Detect which cell encompasses the target text, then output its [X, Y] center coordinate. 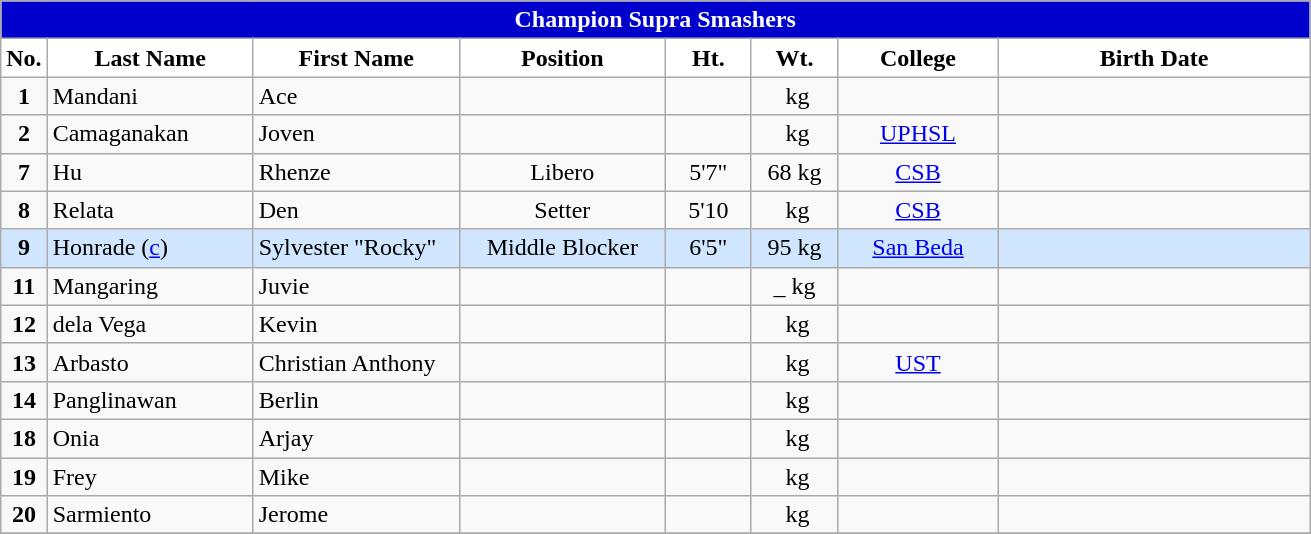
9 [24, 248]
68 kg [794, 172]
Last Name [150, 58]
Birth Date [1154, 58]
14 [24, 400]
Frey [150, 477]
Wt. [794, 58]
Arjay [356, 438]
Position [562, 58]
Kevin [356, 324]
Juvie [356, 286]
13 [24, 362]
UST [918, 362]
Sylvester "Rocky" [356, 248]
Mangaring [150, 286]
Berlin [356, 400]
Mike [356, 477]
San Beda [918, 248]
Rhenze [356, 172]
Hu [150, 172]
8 [24, 210]
Panglinawan [150, 400]
Middle Blocker [562, 248]
dela Vega [150, 324]
18 [24, 438]
Joven [356, 134]
5'10 [708, 210]
Christian Anthony [356, 362]
Ace [356, 96]
Setter [562, 210]
College [918, 58]
2 [24, 134]
19 [24, 477]
Relata [150, 210]
1 [24, 96]
Mandani [150, 96]
First Name [356, 58]
95 kg [794, 248]
7 [24, 172]
Honrade (c) [150, 248]
6'5" [708, 248]
Sarmiento [150, 515]
Libero [562, 172]
_ kg [794, 286]
Champion Supra Smashers [656, 20]
5'7" [708, 172]
Onia [150, 438]
Ht. [708, 58]
Arbasto [150, 362]
UPHSL [918, 134]
11 [24, 286]
No. [24, 58]
Den [356, 210]
Camaganakan [150, 134]
12 [24, 324]
Jerome [356, 515]
20 [24, 515]
